Capture the cell that displays the provided text and extract its [x, y] central coordinate. 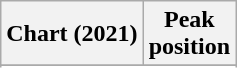
Peakposition [189, 34]
Chart (2021) [72, 34]
